Find where the given text appears and provide that cell's center as (x, y) coordinate. 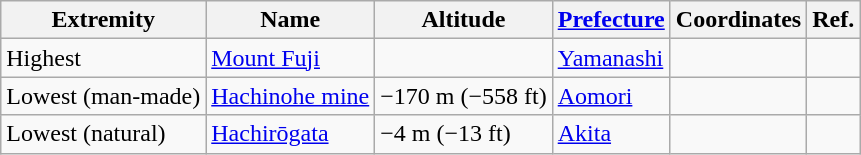
Lowest (natural) (104, 134)
Aomori (611, 96)
Akita (611, 134)
Highest (104, 58)
Altitude (464, 20)
Yamanashi (611, 58)
Extremity (104, 20)
Prefecture (611, 20)
Ref. (834, 20)
−4 m (−13 ft) (464, 134)
Name (290, 20)
Hachinohe mine (290, 96)
Lowest (man-made) (104, 96)
Hachirōgata (290, 134)
−170 m (−558 ft) (464, 96)
Coordinates (738, 20)
Mount Fuji (290, 58)
